For the text-containing cell, return its midpoint in [x, y] coordinate format. 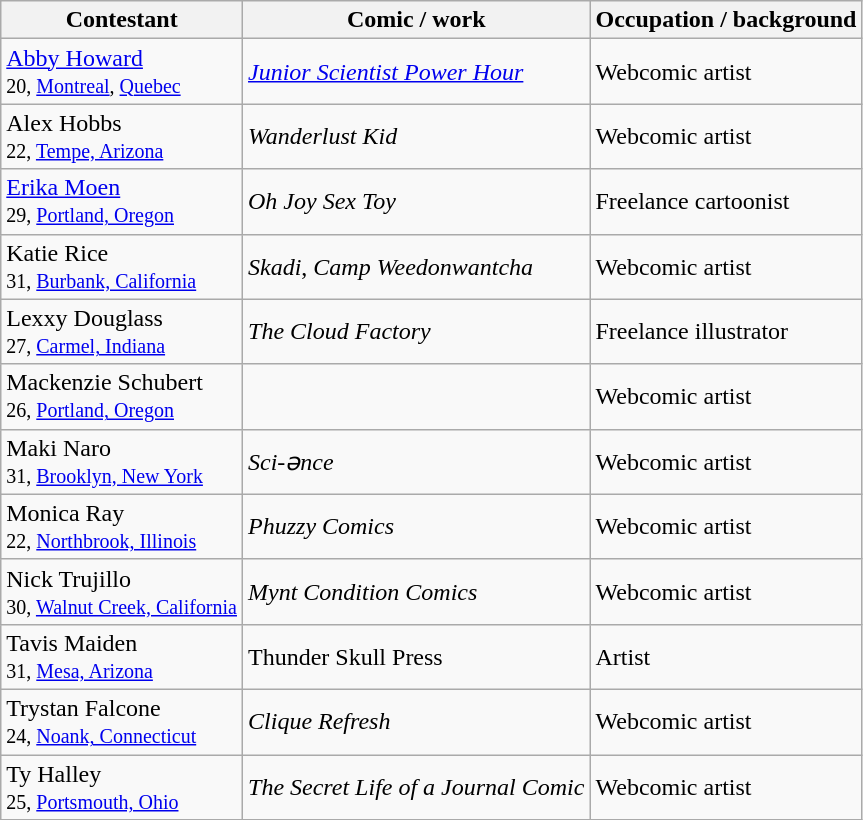
Maki Naro31, Brooklyn, New York [122, 462]
Clique Refresh [416, 722]
Mynt Condition Comics [416, 592]
Abby Howard20, Montreal, Quebec [122, 72]
Skadi, Camp Weedonwantcha [416, 266]
Oh Joy Sex Toy [416, 202]
Nick Trujillo30, Walnut Creek, California [122, 592]
The Secret Life of a Journal Comic [416, 786]
Lexxy Douglass27, Carmel, Indiana [122, 332]
Artist [726, 656]
Tavis Maiden31, Mesa, Arizona [122, 656]
Ty Halley25, Portsmouth, Ohio [122, 786]
Occupation / background [726, 20]
Sci-ənce [416, 462]
Mackenzie Schubert26, Portland, Oregon [122, 396]
Freelance cartoonist [726, 202]
Erika Moen29, Portland, Oregon [122, 202]
Alex Hobbs22, Tempe, Arizona [122, 136]
Katie Rice31, Burbank, California [122, 266]
Junior Scientist Power Hour [416, 72]
The Cloud Factory [416, 332]
Thunder Skull Press [416, 656]
Phuzzy Comics [416, 526]
Freelance illustrator [726, 332]
Comic / work [416, 20]
Wanderlust Kid [416, 136]
Trystan Falcone24, Noank, Connecticut [122, 722]
Monica Ray22, Northbrook, Illinois [122, 526]
Contestant [122, 20]
